Capture the cell that displays the provided text and extract its (x, y) central coordinate. 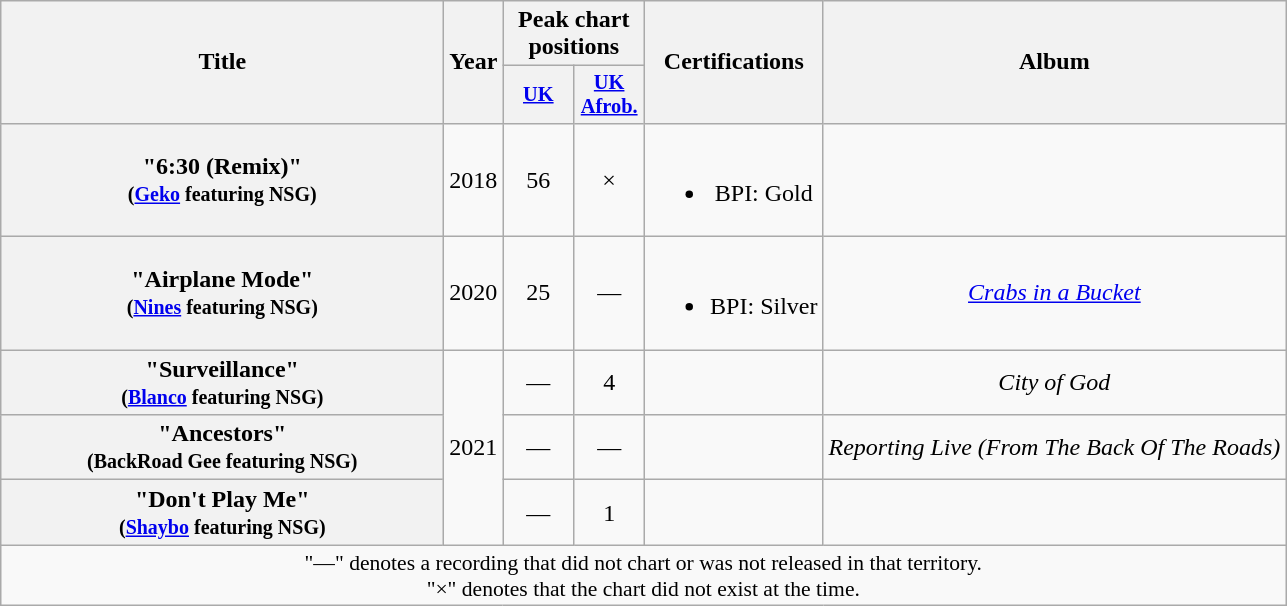
1 (610, 512)
× (610, 180)
"Airplane Mode"(Nines featuring NSG) (222, 294)
56 (538, 180)
4 (610, 382)
"—" denotes a recording that did not chart or was not released in that territory."×" denotes that the chart did not exist at the time. (644, 576)
2018 (474, 180)
Crabs in a Bucket (1054, 294)
City of God (1054, 382)
UKAfrob. (610, 95)
"Ancestors"(BackRoad Gee featuring NSG) (222, 448)
BPI: Silver (734, 294)
"Don't Play Me"(Shaybo featuring NSG) (222, 512)
UK (538, 95)
Title (222, 62)
Album (1054, 62)
25 (538, 294)
"Surveillance"(Blanco featuring NSG) (222, 382)
"6:30 (Remix)"(Geko featuring NSG) (222, 180)
2021 (474, 448)
Certifications (734, 62)
Reporting Live (From The Back Of The Roads) (1054, 448)
BPI: Gold (734, 180)
Peak chart positions (574, 34)
2020 (474, 294)
Year (474, 62)
